Provide the (x, y) coordinate of the cell's center where the given text is located.  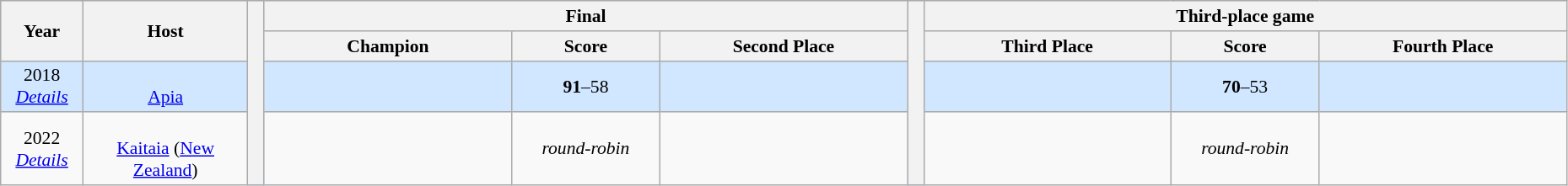
Kaitaia (New Zealand) (165, 150)
Host (165, 30)
Third-place game (1245, 16)
Third Place (1048, 46)
Champion (388, 46)
Fourth Place (1442, 46)
Final (585, 16)
91–58 (586, 86)
2022 Details (42, 150)
Apia (165, 86)
70–53 (1245, 86)
Second Place (783, 46)
2018 Details (42, 86)
Year (42, 30)
